Identify which cell holds the provided text, then report its (X, Y) central coordinate. 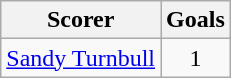
1 (196, 58)
Goals (196, 20)
Sandy Turnbull (81, 58)
Scorer (81, 20)
